Output the [X, Y] coordinate of the center of the cell containing the given text.  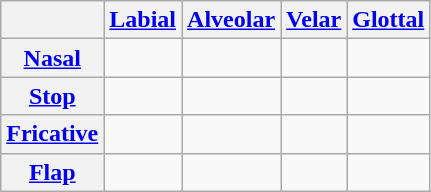
Flap [52, 172]
Stop [52, 96]
Glottal [388, 20]
Fricative [52, 134]
Labial [143, 20]
Velar [314, 20]
Alveolar [232, 20]
Nasal [52, 58]
